Extract the [X, Y] coordinate from the center of the cell holding the provided text.  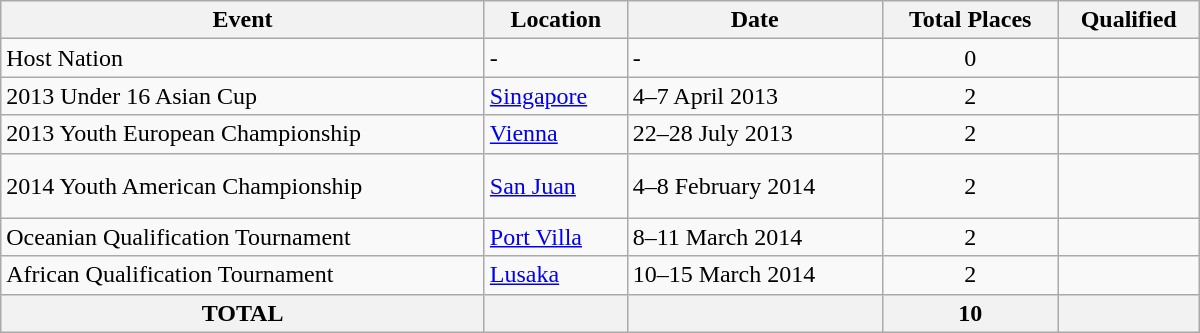
22–28 July 2013 [754, 134]
Singapore [556, 96]
TOTAL [243, 313]
San Juan [556, 186]
Qualified [1128, 20]
Lusaka [556, 275]
Port Villa [556, 237]
Host Nation [243, 58]
4–8 February 2014 [754, 186]
0 [970, 58]
African Qualification Tournament [243, 275]
10–15 March 2014 [754, 275]
Location [556, 20]
Event [243, 20]
2013 Under 16 Asian Cup [243, 96]
4–7 April 2013 [754, 96]
Vienna [556, 134]
2014 Youth American Championship [243, 186]
10 [970, 313]
Total Places [970, 20]
Date [754, 20]
Oceanian Qualification Tournament [243, 237]
2013 Youth European Championship [243, 134]
8–11 March 2014 [754, 237]
